Determine the [X, Y] coordinate at the center of the cell enclosing the given text.  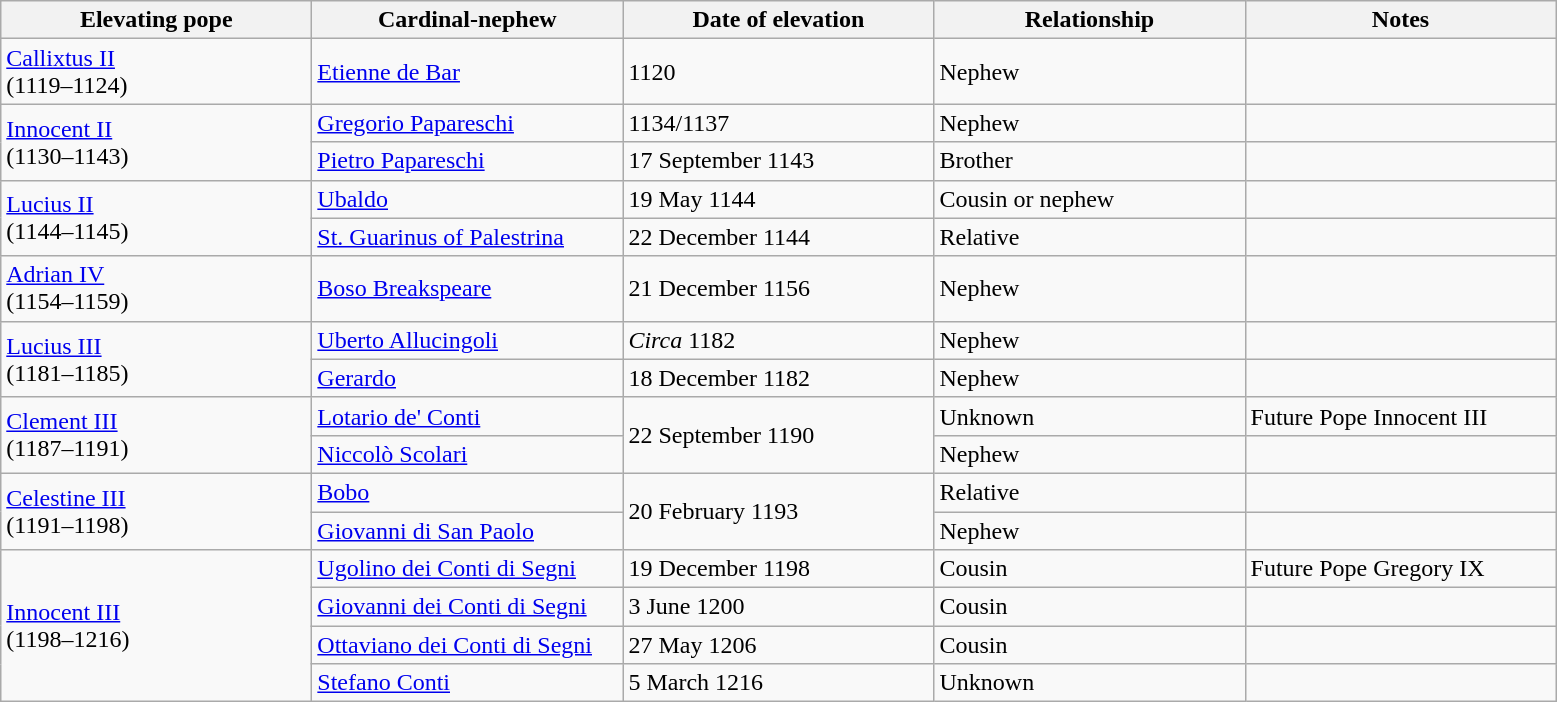
Celestine III(1191–1198) [156, 511]
Callixtus II(1119–1124) [156, 72]
Giovanni di San Paolo [468, 531]
Adrian IV(1154–1159) [156, 288]
Innocent II(1130–1143) [156, 142]
Future Pope Gregory IX [1400, 569]
22 September 1190 [778, 435]
Boso Breakspeare [468, 288]
Clement III(1187–1191) [156, 435]
Gregorio Papareschi [468, 123]
21 December 1156 [778, 288]
1120 [778, 72]
Pietro Papareschi [468, 161]
19 December 1198 [778, 569]
3 June 1200 [778, 607]
Lucius II(1144–1145) [156, 218]
20 February 1193 [778, 511]
27 May 1206 [778, 645]
Lucius III(1181–1185) [156, 359]
17 September 1143 [778, 161]
Ugolino dei Conti di Segni [468, 569]
Notes [1400, 20]
Elevating pope [156, 20]
Stefano Conti [468, 683]
Gerardo [468, 378]
Ottaviano dei Conti di Segni [468, 645]
Niccolò Scolari [468, 454]
Date of elevation [778, 20]
1134/1137 [778, 123]
Ubaldo [468, 199]
19 May 1144 [778, 199]
Cousin or nephew [1090, 199]
St. Guarinus of Palestrina [468, 237]
Innocent III(1198–1216) [156, 626]
Cardinal-nephew [468, 20]
Uberto Allucingoli [468, 340]
Relationship [1090, 20]
Etienne de Bar [468, 72]
5 March 1216 [778, 683]
Lotario de' Conti [468, 416]
Future Pope Innocent III [1400, 416]
18 December 1182 [778, 378]
Bobo [468, 492]
Giovanni dei Conti di Segni [468, 607]
Brother [1090, 161]
Circa 1182 [778, 340]
22 December 1144 [778, 237]
